Pinpoint the cell where the given text exists, returning its [x, y] midpoint coordinate. 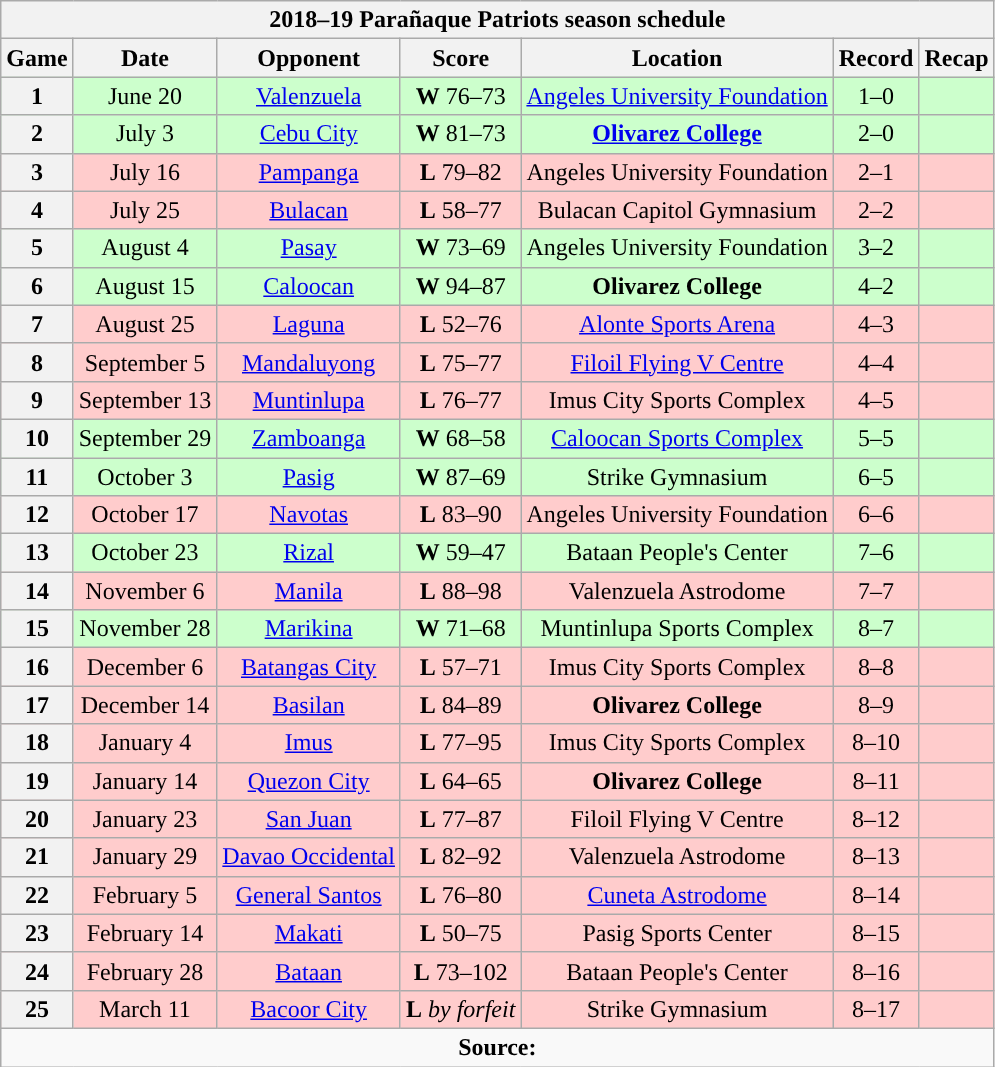
July 25 [145, 210]
13 [37, 553]
Pasig Sports Center [677, 933]
L 77–95 [460, 743]
L 82–92 [460, 857]
L 50–75 [460, 933]
8–7 [876, 629]
18 [37, 743]
8–17 [876, 1009]
4–4 [876, 362]
Makati [309, 933]
6 [37, 286]
2 [37, 134]
Batangas City [309, 667]
5 [37, 248]
L by forfeit [460, 1009]
February 5 [145, 895]
Basilan [309, 705]
8–15 [876, 933]
L 83–90 [460, 515]
Bacoor City [309, 1009]
Record [876, 58]
Cuneta Astrodome [677, 895]
7 [37, 324]
Laguna [309, 324]
Recap [956, 58]
September 29 [145, 438]
12 [37, 515]
3 [37, 172]
Manila [309, 591]
21 [37, 857]
July 3 [145, 134]
8–9 [876, 705]
2–2 [876, 210]
December 6 [145, 667]
Alonte Sports Arena [677, 324]
Bataan [309, 971]
L 73–102 [460, 971]
March 11 [145, 1009]
7–6 [876, 553]
L 57–71 [460, 667]
25 [37, 1009]
8–12 [876, 819]
2–1 [876, 172]
Davao Occidental [309, 857]
L 79–82 [460, 172]
W 71–68 [460, 629]
Valenzuela [309, 96]
8 [37, 362]
8–10 [876, 743]
Pasig [309, 477]
January 29 [145, 857]
6–5 [876, 477]
4–3 [876, 324]
Game [37, 58]
Bulacan [309, 210]
L 76–80 [460, 895]
19 [37, 781]
Cebu City [309, 134]
Caloocan [309, 286]
4 [37, 210]
January 14 [145, 781]
20 [37, 819]
W 87–69 [460, 477]
23 [37, 933]
22 [37, 895]
W 94–87 [460, 286]
16 [37, 667]
L 64–65 [460, 781]
2018–19 Parañaque Patriots season schedule [498, 20]
15 [37, 629]
November 6 [145, 591]
Pampanga [309, 172]
1 [37, 96]
6–6 [876, 515]
Caloocan Sports Complex [677, 438]
January 23 [145, 819]
8–14 [876, 895]
September 13 [145, 400]
3–2 [876, 248]
9 [37, 400]
Pasay [309, 248]
Location [677, 58]
L 84–89 [460, 705]
W 76–73 [460, 96]
Marikina [309, 629]
Bulacan Capitol Gymnasium [677, 210]
January 4 [145, 743]
Zamboanga [309, 438]
October 23 [145, 553]
June 20 [145, 96]
Imus [309, 743]
14 [37, 591]
Opponent [309, 58]
September 5 [145, 362]
Muntinlupa Sports Complex [677, 629]
Date [145, 58]
Source: [498, 1047]
Quezon City [309, 781]
Muntinlupa [309, 400]
8–11 [876, 781]
L 75–77 [460, 362]
L 77–87 [460, 819]
11 [37, 477]
L 76–77 [460, 400]
24 [37, 971]
San Juan [309, 819]
8–16 [876, 971]
February 14 [145, 933]
7–7 [876, 591]
November 28 [145, 629]
4–5 [876, 400]
General Santos [309, 895]
Navotas [309, 515]
10 [37, 438]
August 25 [145, 324]
July 16 [145, 172]
17 [37, 705]
Rizal [309, 553]
8–13 [876, 857]
Mandaluyong [309, 362]
October 3 [145, 477]
W 59–47 [460, 553]
L 58–77 [460, 210]
5–5 [876, 438]
August 4 [145, 248]
February 28 [145, 971]
8–8 [876, 667]
Score [460, 58]
L 88–98 [460, 591]
August 15 [145, 286]
2–0 [876, 134]
W 81–73 [460, 134]
L 52–76 [460, 324]
W 68–58 [460, 438]
December 14 [145, 705]
October 17 [145, 515]
4–2 [876, 286]
1–0 [876, 96]
W 73–69 [460, 248]
